Return the (X, Y) coordinate for the center point of the cell that contains the specified text.  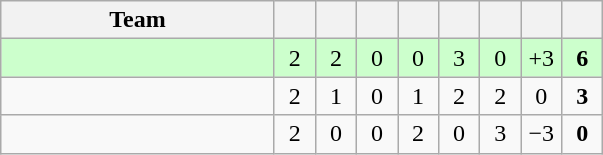
+3 (542, 58)
Team (138, 20)
−3 (542, 134)
6 (582, 58)
